Return (X, Y) of the center of cell containing provided text 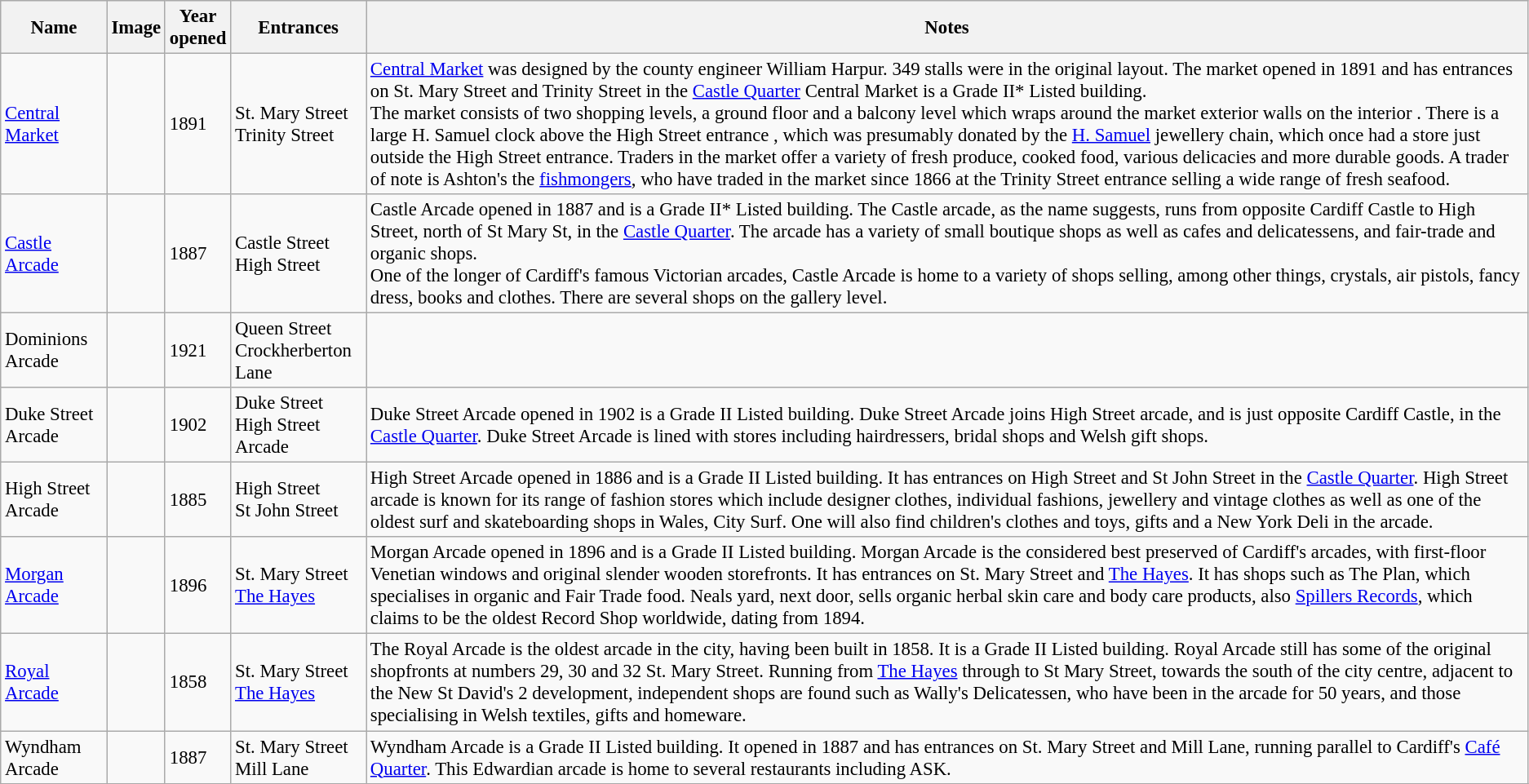
High StreetSt John Street (299, 500)
1885 (197, 500)
Castle Arcade (54, 254)
St. Mary StreetMill Lane (299, 757)
High Street Arcade (54, 500)
Yearopened (197, 28)
Royal Arcade (54, 682)
Name (54, 28)
Entrances (299, 28)
Duke StreetHigh Street Arcade (299, 425)
St. Mary StreetTrinity Street (299, 124)
Image (135, 28)
Wyndham Arcade (54, 757)
Dominions Arcade (54, 351)
1891 (197, 124)
1921 (197, 351)
Notes (947, 28)
1902 (197, 425)
Queen StreetCrockherberton Lane (299, 351)
Castle StreetHigh Street (299, 254)
1896 (197, 586)
1858 (197, 682)
Duke Street Arcade (54, 425)
Central Market (54, 124)
Morgan Arcade (54, 586)
